Locate the cell with the specified text and output its (x, y) center coordinate. 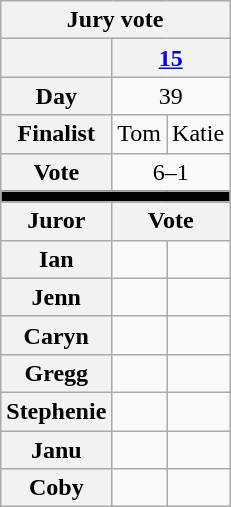
Juror (56, 221)
Caryn (56, 335)
Ian (56, 259)
Tom (140, 134)
15 (171, 58)
Day (56, 96)
Janu (56, 449)
39 (171, 96)
Coby (56, 488)
Katie (198, 134)
6–1 (171, 172)
Stephenie (56, 411)
Finalist (56, 134)
Gregg (56, 373)
Jury vote (116, 20)
Jenn (56, 297)
